Search for the cell housing the specified text and yield its [X, Y] center coordinate. 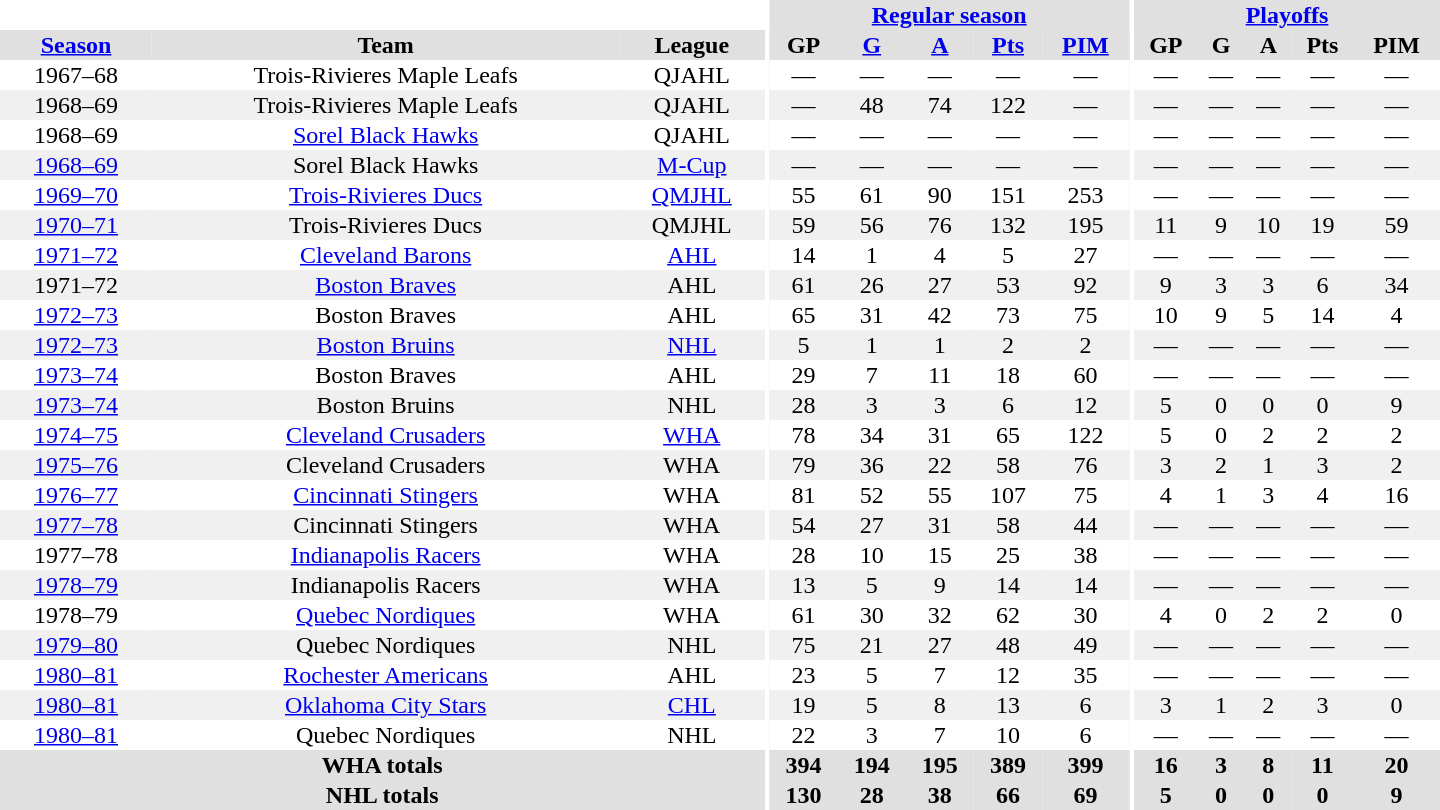
399 [1086, 765]
Playoffs [1287, 15]
36 [872, 465]
132 [1008, 225]
49 [1086, 645]
1967–68 [76, 75]
18 [1008, 375]
73 [1008, 315]
53 [1008, 285]
Season [76, 45]
1974–75 [76, 435]
151 [1008, 195]
194 [872, 765]
32 [940, 615]
389 [1008, 765]
66 [1008, 795]
78 [804, 435]
52 [872, 495]
Oklahoma City Stars [386, 705]
1976–77 [76, 495]
35 [1086, 675]
Cleveland Barons [386, 255]
25 [1008, 555]
WHA totals [382, 765]
60 [1086, 375]
130 [804, 795]
23 [804, 675]
NHL totals [382, 795]
44 [1086, 525]
Team [386, 45]
79 [804, 465]
Rochester Americans [386, 675]
394 [804, 765]
92 [1086, 285]
56 [872, 225]
CHL [692, 705]
1975–76 [76, 465]
21 [872, 645]
81 [804, 495]
69 [1086, 795]
M-Cup [692, 165]
42 [940, 315]
Regular season [950, 15]
74 [940, 105]
15 [940, 555]
62 [1008, 615]
League [692, 45]
1979–80 [76, 645]
54 [804, 525]
90 [940, 195]
29 [804, 375]
26 [872, 285]
1970–71 [76, 225]
1969–70 [76, 195]
107 [1008, 495]
253 [1086, 195]
20 [1396, 765]
